Return the (X, Y) coordinate for the center point of the cell that contains the specified text.  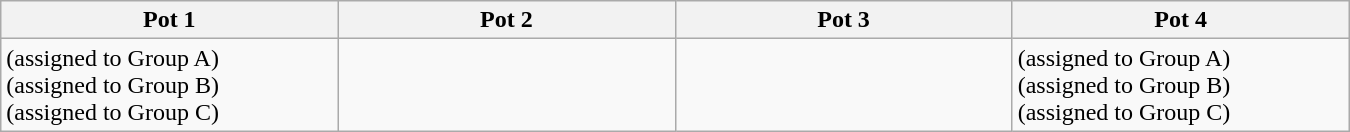
Pot 2 (506, 20)
Pot 1 (170, 20)
Pot 4 (1180, 20)
Pot 3 (844, 20)
